Scan for the cell matching the given text and deliver its [X, Y] coordinate at center. 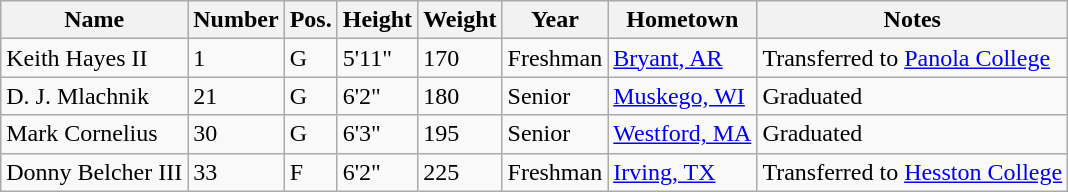
F [310, 172]
Hometown [682, 20]
Irving, TX [682, 172]
Westford, MA [682, 134]
Notes [912, 20]
170 [460, 58]
Transferred to Panola College [912, 58]
6'3" [377, 134]
Number [236, 20]
Mark Cornelius [94, 134]
Donny Belcher III [94, 172]
1 [236, 58]
5'11" [377, 58]
Muskego, WI [682, 96]
Bryant, AR [682, 58]
225 [460, 172]
Pos. [310, 20]
33 [236, 172]
180 [460, 96]
Transferred to Hesston College [912, 172]
Weight [460, 20]
Keith Hayes II [94, 58]
30 [236, 134]
Year [555, 20]
Name [94, 20]
Height [377, 20]
195 [460, 134]
D. J. Mlachnik [94, 96]
21 [236, 96]
